Locate the cell with the specified text and output its (x, y) center coordinate. 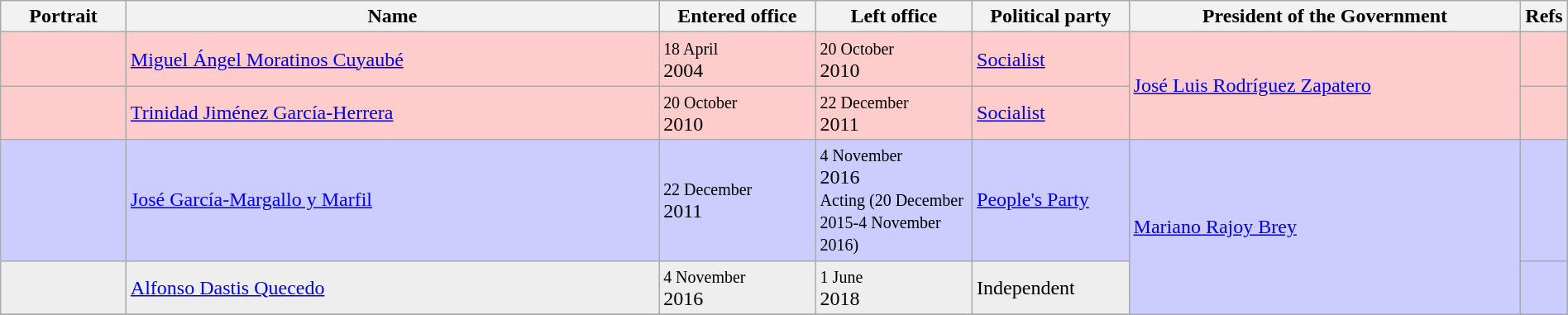
4 November2016Acting (20 December 2015-4 November 2016) (893, 200)
1 June2018 (893, 288)
18 April2004 (738, 60)
Entered office (738, 17)
Mariano Rajoy Brey (1325, 227)
Portrait (64, 17)
4 November2016 (738, 288)
José Luis Rodríguez Zapatero (1325, 86)
José García-Margallo y Marfil (392, 200)
Miguel Ángel Moratinos Cuyaubé (392, 60)
President of the Government (1325, 17)
People's Party (1050, 200)
Refs (1544, 17)
Independent (1050, 288)
Political party (1050, 17)
Name (392, 17)
Alfonso Dastis Quecedo (392, 288)
Left office (893, 17)
Trinidad Jiménez García-Herrera (392, 112)
